Capture the cell that displays the provided text and extract its (x, y) central coordinate. 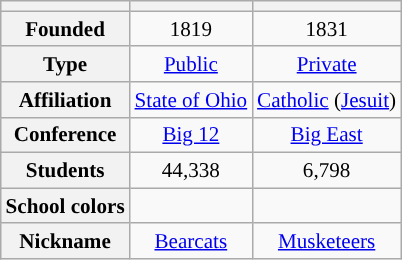
Conference (66, 134)
Affiliation (66, 100)
School colors (66, 206)
Founded (66, 28)
Type (66, 64)
Private (326, 64)
44,338 (192, 170)
1831 (326, 28)
Musketeers (326, 240)
Nickname (66, 240)
Big East (326, 134)
Students (66, 170)
Catholic (Jesuit) (326, 100)
Bearcats (192, 240)
Public (192, 64)
State of Ohio (192, 100)
6,798 (326, 170)
1819 (192, 28)
Big 12 (192, 134)
